Locate the cell with the specified text and output its (x, y) center coordinate. 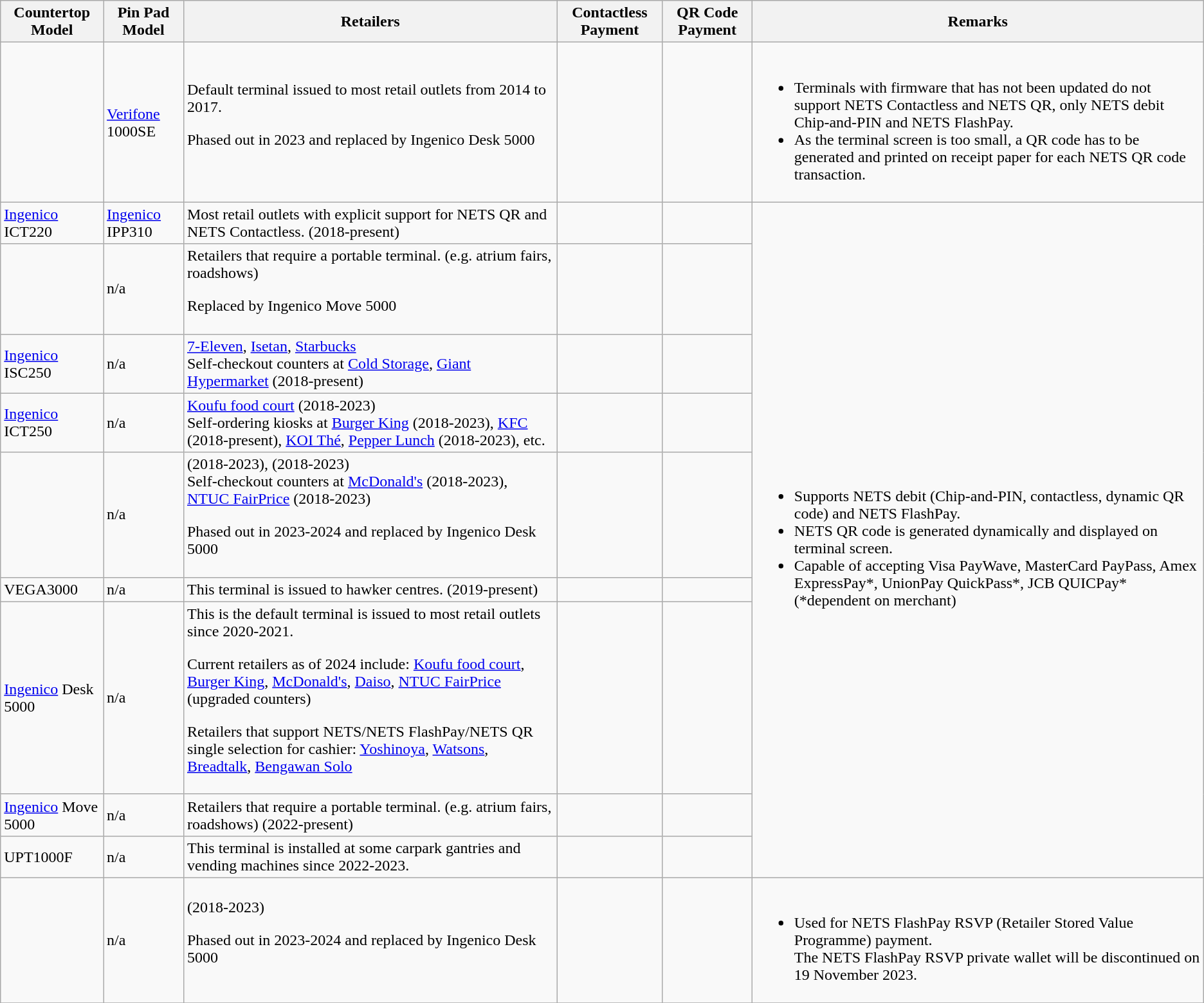
VEGA3000 (52, 589)
Ingenico ICT220 (52, 223)
Retailers that require a portable terminal. (e.g. atrium fairs, roadshows) Replaced by Ingenico Move 5000 (370, 289)
Default terminal issued to most retail outlets from 2014 to 2017. Phased out in 2023 and replaced by Ingenico Desk 5000 (370, 122)
Most retail outlets with explicit support for NETS QR and NETS Contactless. (2018-present) (370, 223)
Koufu food court (2018-2023) Self-ordering kiosks at Burger King (2018-2023), KFC (2018-present), KOI Thé, Pepper Lunch (2018-2023), etc. (370, 423)
UPT1000F (52, 857)
Retailers (370, 22)
Retailers that require a portable terminal. (e.g. atrium fairs, roadshows) (2022-present) (370, 814)
Countertop Model (52, 22)
QR Code Payment (707, 22)
Ingenico ISC250 (52, 363)
This terminal is installed at some carpark gantries and vending machines since 2022-2023. (370, 857)
Verifone 1000SE (144, 122)
Ingenico Desk 5000 (52, 697)
(2018-2023) Phased out in 2023-2024 and replaced by Ingenico Desk 5000 (370, 940)
This terminal is issued to hawker centres. (2019-present) (370, 589)
Ingenico ICT250 (52, 423)
Pin Pad Model (144, 22)
Ingenico Move 5000 (52, 814)
Ingenico IPP310 (144, 223)
7-Eleven, Isetan, Starbucks Self-checkout counters at Cold Storage, Giant Hypermarket (2018-present) (370, 363)
Contactless Payment (610, 22)
Remarks (978, 22)
